Locate the cell with the specified text and output its [x, y] center coordinate. 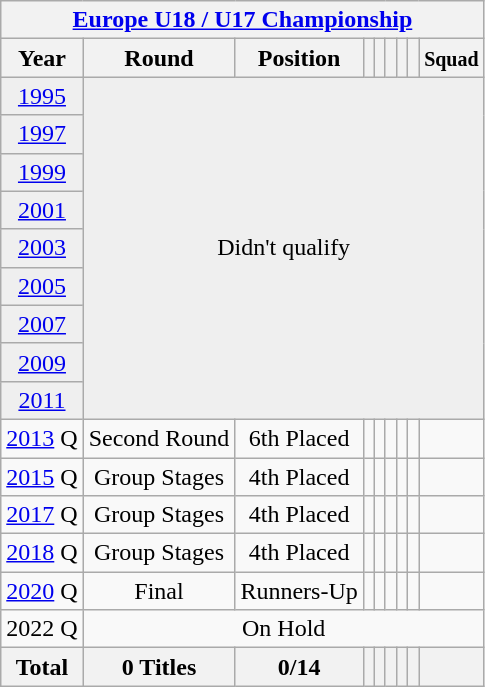
Final [159, 591]
2022 Q [42, 629]
Position [299, 58]
Didn't qualify [284, 248]
2011 [42, 400]
1995 [42, 96]
2017 Q [42, 515]
2013 Q [42, 438]
2015 Q [42, 477]
2005 [42, 286]
1999 [42, 172]
0/14 [299, 667]
2018 Q [42, 553]
Year [42, 58]
Europe U18 / U17 Championship [242, 20]
2020 Q [42, 591]
1997 [42, 134]
2007 [42, 324]
Runners-Up [299, 591]
Total [42, 667]
Second Round [159, 438]
0 Titles [159, 667]
On Hold [284, 629]
2009 [42, 362]
2003 [42, 248]
6th Placed [299, 438]
Round [159, 58]
Squad [452, 58]
2001 [42, 210]
